Locate the cell with the specified text and output its (X, Y) center coordinate. 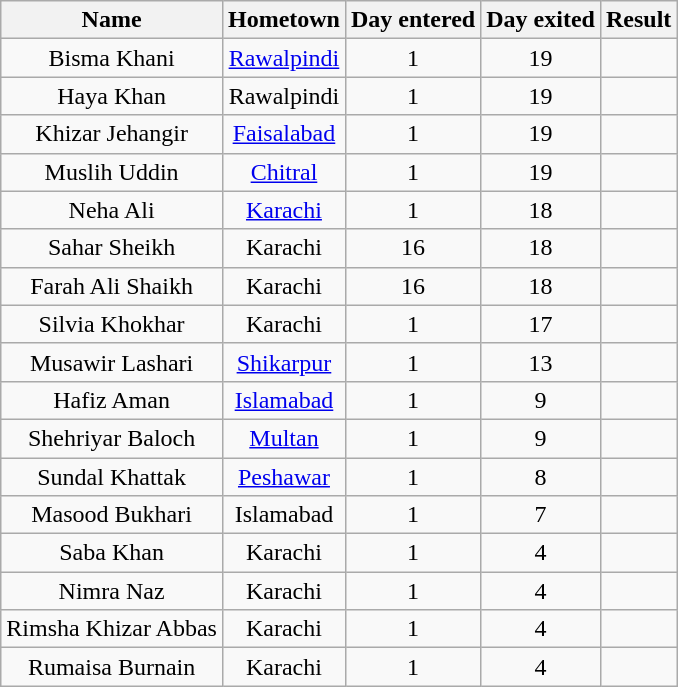
Bisma Khani (112, 58)
Hometown (284, 20)
Name (112, 20)
Rumaisa Burnain (112, 667)
17 (541, 324)
Rimsha Khizar Abbas (112, 629)
13 (541, 362)
Sahar Sheikh (112, 248)
Farah Ali Shaikh (112, 286)
Neha Ali (112, 210)
Musawir Lashari (112, 362)
7 (541, 515)
Chitral (284, 172)
Masood Bukhari (112, 515)
Faisalabad (284, 134)
Hafiz Aman (112, 400)
Day entered (412, 20)
8 (541, 477)
Haya Khan (112, 96)
Peshawar (284, 477)
Silvia Khokhar (112, 324)
Nimra Naz (112, 591)
Muslih Uddin (112, 172)
Shikarpur (284, 362)
Khizar Jehangir (112, 134)
Multan (284, 438)
Sundal Khattak (112, 477)
Result (638, 20)
Day exited (541, 20)
Saba Khan (112, 553)
Shehriyar Baloch (112, 438)
